Pinpoint the cell where the given text exists, returning its (X, Y) midpoint coordinate. 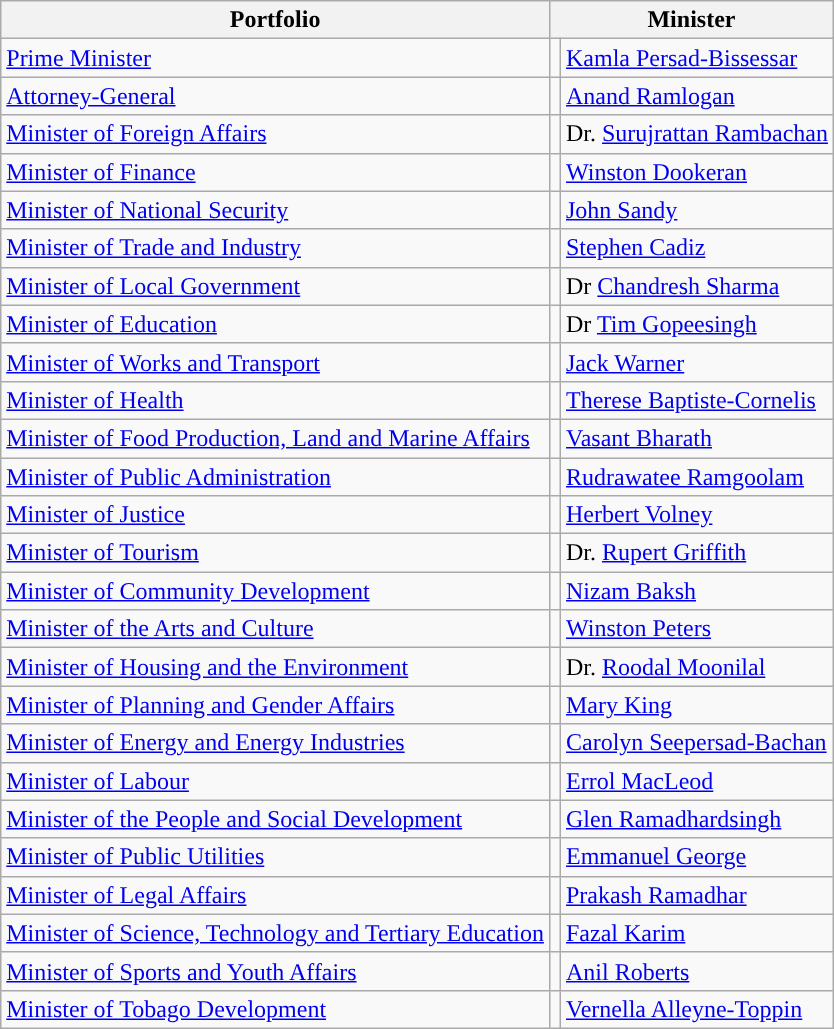
Dr. Rupert Griffith (696, 553)
Prakash Ramadhar (696, 895)
Minister of Justice (276, 515)
Emmanuel George (696, 857)
Minister of Foreign Affairs (276, 134)
Minister of National Security (276, 210)
Minister (691, 20)
Minister of Tobago Development (276, 1009)
Prime Minister (276, 58)
Rudrawatee Ramgoolam (696, 477)
Portfolio (276, 20)
Minister of Health (276, 400)
Anand Ramlogan (696, 96)
Minister of Science, Technology and Tertiary Education (276, 933)
Minister of Energy and Energy Industries (276, 743)
Dr Chandresh Sharma (696, 286)
Minister of the People and Social Development (276, 819)
Minister of Education (276, 324)
Kamla Persad-Bissessar (696, 58)
Minister of Community Development (276, 591)
Minister of Tourism (276, 553)
Vasant Bharath (696, 438)
Dr. Roodal Moonilal (696, 667)
Nizam Baksh (696, 591)
Carolyn Seepersad-Bachan (696, 743)
Errol MacLeod (696, 781)
Minister of Food Production, Land and Marine Affairs (276, 438)
Glen Ramadhardsingh (696, 819)
Therese Baptiste-Cornelis (696, 400)
Fazal Karim (696, 933)
Minister of Housing and the Environment (276, 667)
Minister of Legal Affairs (276, 895)
Minister of Finance (276, 172)
Minister of Labour (276, 781)
Mary King (696, 705)
Vernella Alleyne-Toppin (696, 1009)
Minister of Trade and Industry (276, 248)
Anil Roberts (696, 971)
Stephen Cadiz (696, 248)
Dr. Surujrattan Rambachan (696, 134)
Minister of Works and Transport (276, 362)
Attorney-General (276, 96)
Herbert Volney (696, 515)
Winston Peters (696, 629)
Minister of Sports and Youth Affairs (276, 971)
Minister of the Arts and Culture (276, 629)
John Sandy (696, 210)
Minister of Local Government (276, 286)
Minister of Public Utilities (276, 857)
Minister of Planning and Gender Affairs (276, 705)
Jack Warner (696, 362)
Dr Tim Gopeesingh (696, 324)
Winston Dookeran (696, 172)
Minister of Public Administration (276, 477)
